Detect which cell encompasses the target text, then output its [x, y] center coordinate. 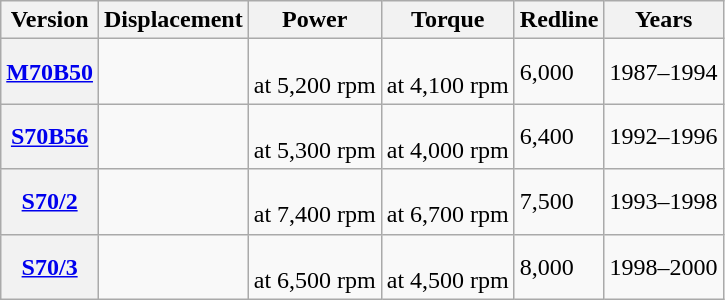
Power [314, 20]
Redline [559, 20]
1987–1994 [664, 72]
at 4,500 rpm [448, 266]
1993–1998 [664, 202]
at 6,500 rpm [314, 266]
6,000 [559, 72]
at 4,100 rpm [448, 72]
S70/3 [50, 266]
Years [664, 20]
S70/2 [50, 202]
1992–1996 [664, 136]
at 7,400 rpm [314, 202]
at 4,000 rpm [448, 136]
S70B56 [50, 136]
Displacement [173, 20]
1998–2000 [664, 266]
at 5,200 rpm [314, 72]
7,500 [559, 202]
6,400 [559, 136]
M70B50 [50, 72]
8,000 [559, 266]
Version [50, 20]
at 6,700 rpm [448, 202]
Torque [448, 20]
at 5,300 rpm [314, 136]
